Output the (X, Y) coordinate of the center of the cell containing the given text.  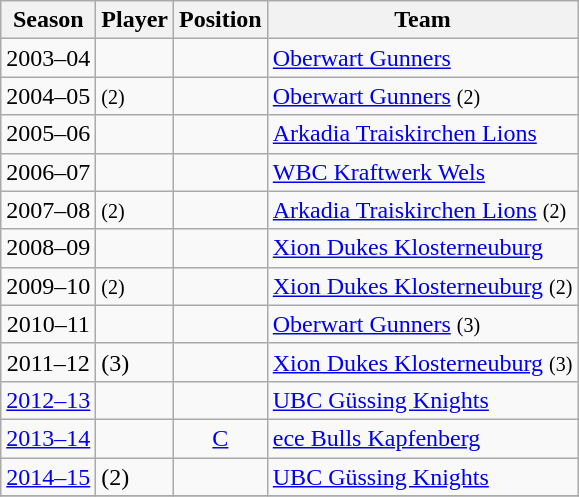
2013–14 (48, 438)
2011–12 (48, 362)
Oberwart Gunners (422, 58)
Oberwart Gunners (3) (422, 324)
2008–09 (48, 248)
2004–05 (48, 96)
2007–08 (48, 210)
2010–11 (48, 324)
Xion Dukes Klosterneuburg (2) (422, 286)
Oberwart Gunners (2) (422, 96)
Arkadia Traiskirchen Lions (422, 134)
WBC Kraftwerk Wels (422, 172)
2006–07 (48, 172)
2005–06 (48, 134)
Season (48, 20)
(3) (135, 362)
2012–13 (48, 400)
Team (422, 20)
2003–04 (48, 58)
C (221, 438)
2014–15 (48, 477)
2009–10 (48, 286)
ece Bulls Kapfenberg (422, 438)
Xion Dukes Klosterneuburg (422, 248)
Player (135, 20)
Arkadia Traiskirchen Lions (2) (422, 210)
Position (221, 20)
Xion Dukes Klosterneuburg (3) (422, 362)
